Extract the (X, Y) coordinate from the center of the cell holding the provided text.  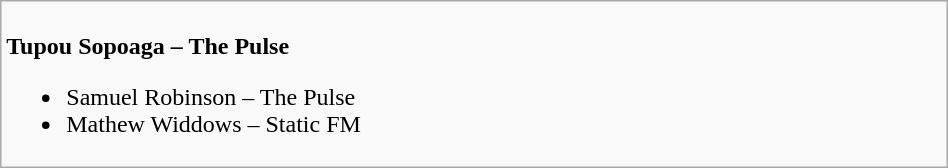
Tupou Sopoaga – The PulseSamuel Robinson – The PulseMathew Widdows – Static FM (474, 84)
